Extract the [X, Y] coordinate from the center of the cell holding the provided text.  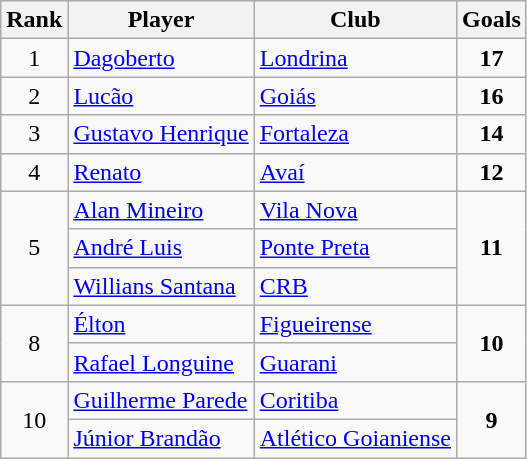
Player [161, 20]
Dagoberto [161, 58]
André Luis [161, 248]
Rafael Longuine [161, 362]
Avaí [355, 172]
Club [355, 20]
Goiás [355, 96]
12 [492, 172]
14 [492, 134]
8 [34, 343]
Júnior Brandão [161, 438]
Goals [492, 20]
Guarani [355, 362]
16 [492, 96]
11 [492, 248]
Fortaleza [355, 134]
Alan Mineiro [161, 210]
Renato [161, 172]
2 [34, 96]
Ponte Preta [355, 248]
Figueirense [355, 324]
Guilherme Parede [161, 400]
CRB [355, 286]
Gustavo Henrique [161, 134]
Vila Nova [355, 210]
Lucão [161, 96]
3 [34, 134]
17 [492, 58]
Rank [34, 20]
4 [34, 172]
Londrina [355, 58]
Coritiba [355, 400]
Atlético Goianiense [355, 438]
1 [34, 58]
Willians Santana [161, 286]
5 [34, 248]
9 [492, 419]
Élton [161, 324]
